Return [x, y] of the center of cell containing provided text 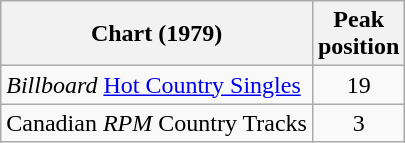
3 [358, 123]
19 [358, 85]
Canadian RPM Country Tracks [157, 123]
Chart (1979) [157, 34]
Billboard Hot Country Singles [157, 85]
Peakposition [358, 34]
